Search for the cell housing the specified text and yield its (X, Y) center coordinate. 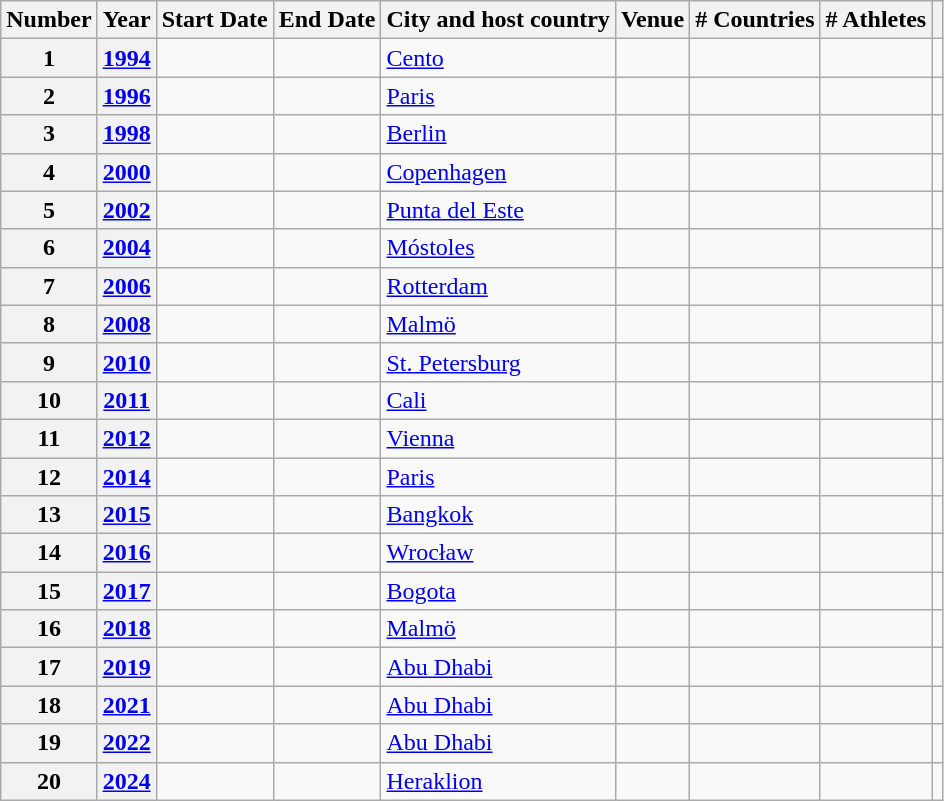
2006 (126, 286)
2011 (126, 400)
2004 (126, 248)
2008 (126, 324)
17 (49, 667)
# Athletes (876, 20)
12 (49, 477)
Berlin (498, 134)
Móstoles (498, 248)
Punta del Este (498, 210)
2024 (126, 781)
City and host country (498, 20)
2018 (126, 629)
1 (49, 58)
# Countries (755, 20)
Year (126, 20)
20 (49, 781)
2010 (126, 362)
9 (49, 362)
4 (49, 172)
14 (49, 553)
2014 (126, 477)
13 (49, 515)
2021 (126, 705)
Venue (652, 20)
2017 (126, 591)
1998 (126, 134)
1994 (126, 58)
Wrocław (498, 553)
19 (49, 743)
15 (49, 591)
6 (49, 248)
10 (49, 400)
Cento (498, 58)
8 (49, 324)
5 (49, 210)
Cali (498, 400)
11 (49, 438)
Bogota (498, 591)
16 (49, 629)
Start Date (214, 20)
2015 (126, 515)
Bangkok (498, 515)
3 (49, 134)
2 (49, 96)
Heraklion (498, 781)
Vienna (498, 438)
2012 (126, 438)
2016 (126, 553)
Number (49, 20)
Rotterdam (498, 286)
2019 (126, 667)
End Date (327, 20)
2000 (126, 172)
2002 (126, 210)
18 (49, 705)
2022 (126, 743)
St. Petersburg (498, 362)
1996 (126, 96)
7 (49, 286)
Copenhagen (498, 172)
